Scan for the cell matching the given text and deliver its [X, Y] coordinate at center. 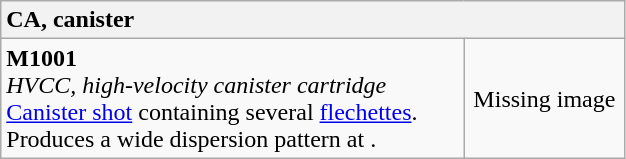
Missing image [544, 98]
CA, canister [313, 20]
M1001HVCC, high-velocity canister cartridgeCanister shot containing several flechettes. Produces a wide dispersion pattern at . [232, 98]
